For the text-containing cell, return its midpoint in (x, y) coordinate format. 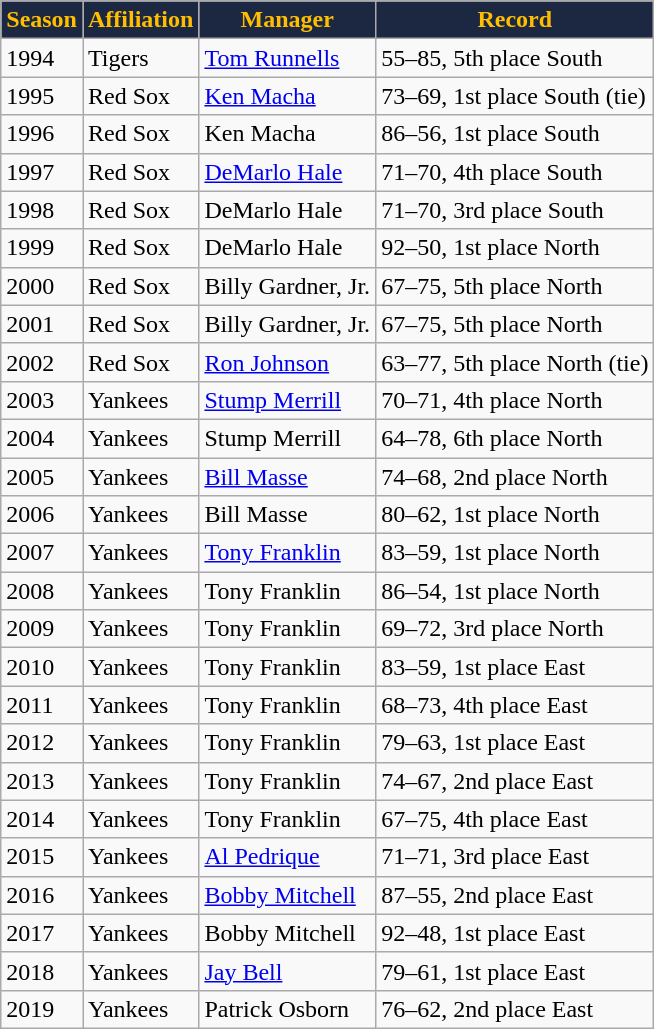
Manager (288, 20)
2015 (42, 857)
2002 (42, 362)
1997 (42, 172)
2008 (42, 591)
83–59, 1st place North (515, 553)
67–75, 4th place East (515, 819)
92–48, 1st place East (515, 933)
2001 (42, 324)
79–61, 1st place East (515, 971)
1998 (42, 210)
2006 (42, 515)
Tom Runnells (288, 58)
2003 (42, 400)
80–62, 1st place North (515, 515)
1996 (42, 134)
69–72, 3rd place North (515, 629)
2012 (42, 743)
2016 (42, 895)
Al Pedrique (288, 857)
2011 (42, 705)
2019 (42, 1009)
2017 (42, 933)
55–85, 5th place South (515, 58)
2009 (42, 629)
68–73, 4th place East (515, 705)
Ron Johnson (288, 362)
2005 (42, 477)
2014 (42, 819)
2018 (42, 971)
64–78, 6th place North (515, 438)
71–71, 3rd place East (515, 857)
2010 (42, 667)
2000 (42, 286)
86–54, 1st place North (515, 591)
73–69, 1st place South (tie) (515, 96)
74–68, 2nd place North (515, 477)
1995 (42, 96)
2013 (42, 781)
71–70, 3rd place South (515, 210)
Patrick Osborn (288, 1009)
63–77, 5th place North (tie) (515, 362)
1994 (42, 58)
Record (515, 20)
Season (42, 20)
79–63, 1st place East (515, 743)
Tigers (140, 58)
86–56, 1st place South (515, 134)
74–67, 2nd place East (515, 781)
87–55, 2nd place East (515, 895)
70–71, 4th place North (515, 400)
2004 (42, 438)
83–59, 1st place East (515, 667)
Jay Bell (288, 971)
71–70, 4th place South (515, 172)
Affiliation (140, 20)
92–50, 1st place North (515, 248)
76–62, 2nd place East (515, 1009)
2007 (42, 553)
1999 (42, 248)
